Output the [x, y] coordinate of the center of the cell containing the given text.  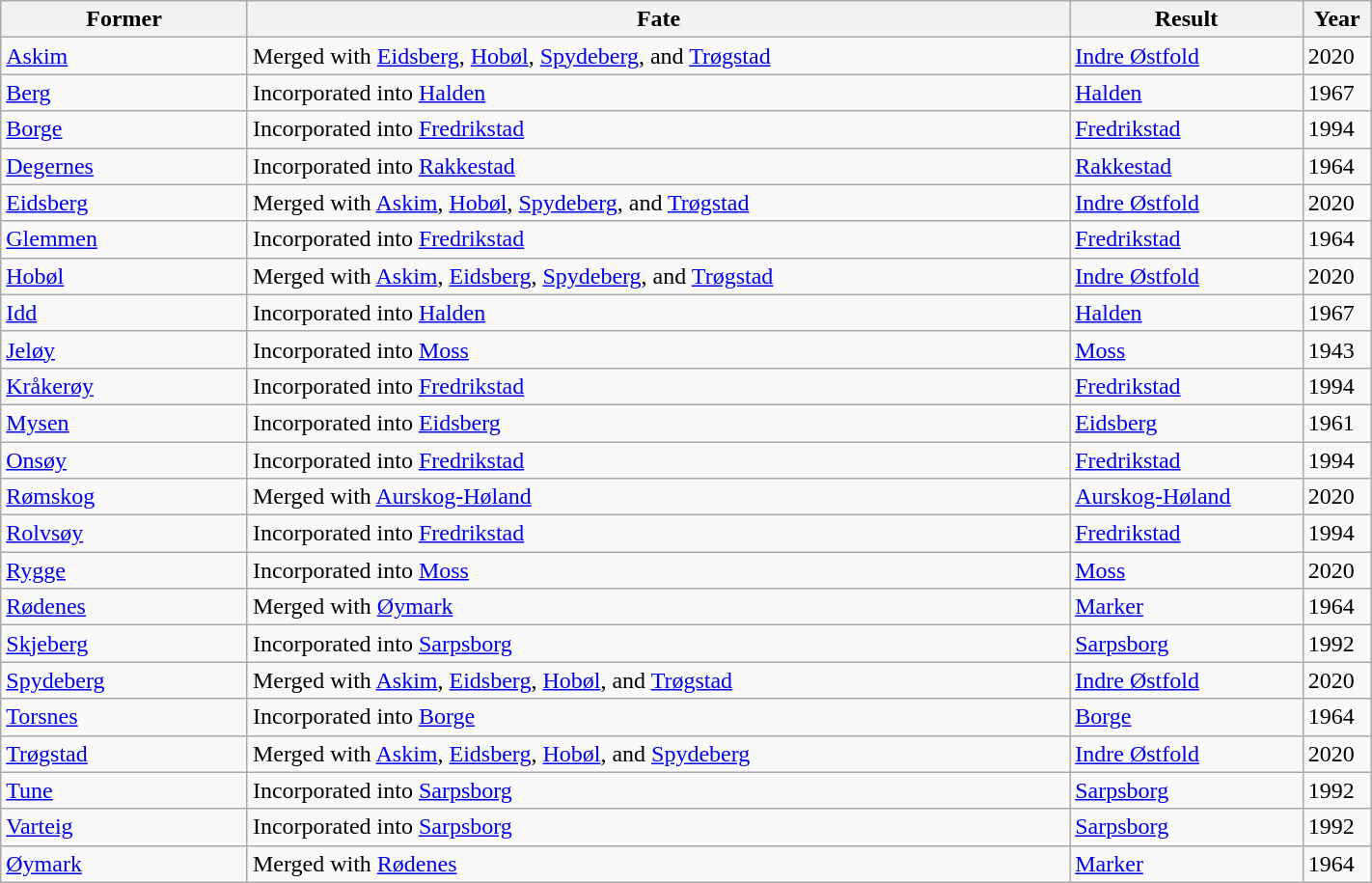
Rømskog [124, 497]
Berg [124, 93]
Idd [124, 313]
Aurskog-Høland [1187, 497]
Torsnes [124, 717]
Varteig [124, 827]
Incorporated into Borge [658, 717]
Spydeberg [124, 680]
Merged with Askim, Eidsberg, Spydeberg, and Trøgstad [658, 276]
Skjeberg [124, 644]
Rolvsøy [124, 534]
Merged with Eidsberg, Hobøl, Spydeberg, and Trøgstad [658, 56]
Tune [124, 790]
Merged with Øymark [658, 607]
Trøgstad [124, 754]
Incorporated into Eidsberg [658, 423]
Mysen [124, 423]
Incorporated into Rakkestad [658, 166]
Degernes [124, 166]
Merged with Aurskog-Høland [658, 497]
Askim [124, 56]
Fate [658, 19]
Merged with Askim, Eidsberg, Hobøl, and Trøgstad [658, 680]
Kråkerøy [124, 386]
Glemmen [124, 239]
Merged with Rødenes [658, 864]
Onsøy [124, 460]
Hobøl [124, 276]
Former [124, 19]
1943 [1337, 349]
Merged with Askim, Hobøl, Spydeberg, and Trøgstad [658, 203]
Jeløy [124, 349]
Result [1187, 19]
Rygge [124, 570]
Merged with Askim, Eidsberg, Hobøl, and Spydeberg [658, 754]
1961 [1337, 423]
Year [1337, 19]
Rødenes [124, 607]
Rakkestad [1187, 166]
Øymark [124, 864]
